Determine the (X, Y) coordinate at the center of the cell enclosing the given text.  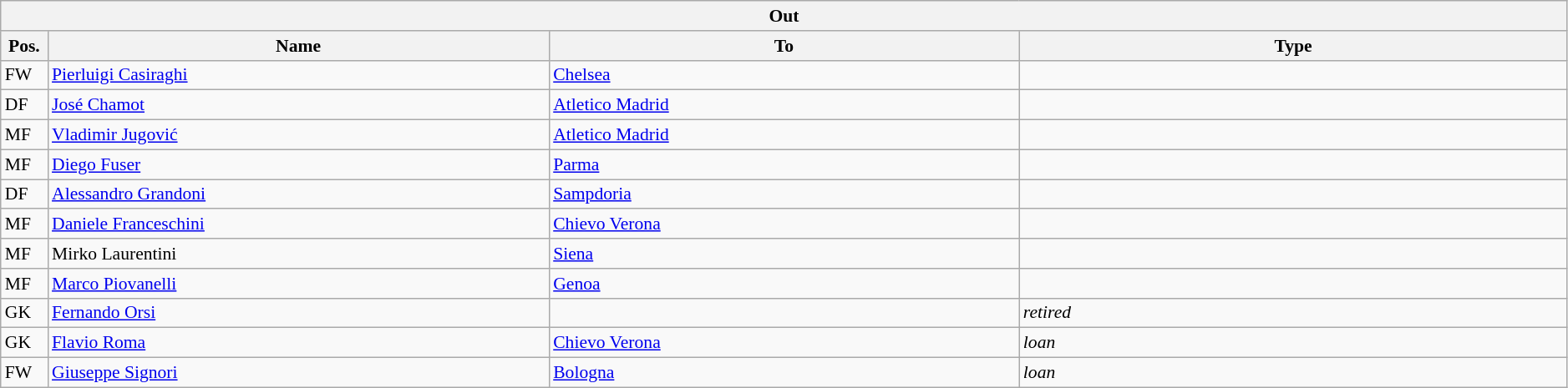
Vladimir Jugović (298, 135)
Pierluigi Casiraghi (298, 75)
Siena (784, 254)
Name (298, 46)
Parma (784, 164)
To (784, 46)
Genoa (784, 284)
Mirko Laurentini (298, 254)
Type (1293, 46)
Chelsea (784, 75)
Giuseppe Signori (298, 373)
José Chamot (298, 105)
Diego Fuser (298, 164)
Marco Piovanelli (298, 284)
Bologna (784, 373)
Pos. (24, 46)
Out (784, 16)
Daniele Franceschini (298, 224)
Sampdoria (784, 194)
retired (1293, 313)
Fernando Orsi (298, 313)
Flavio Roma (298, 343)
Alessandro Grandoni (298, 194)
